Return the [x, y] coordinate for the center point of the cell that contains the specified text.  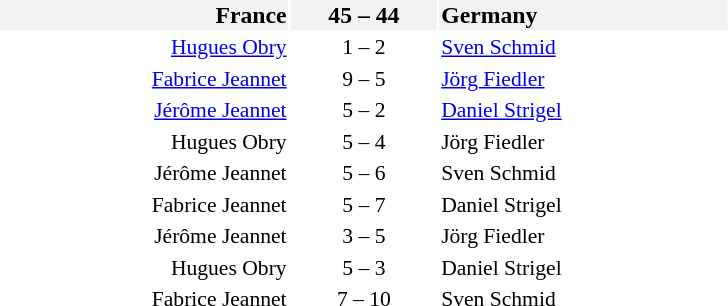
5 – 3 [364, 268]
Germany [584, 15]
France [144, 15]
1 – 2 [364, 47]
5 – 6 [364, 173]
9 – 5 [364, 78]
5 – 4 [364, 142]
5 – 2 [364, 110]
45 – 44 [364, 15]
5 – 7 [364, 204]
3 – 5 [364, 236]
